Identify which cell holds the provided text, then report its [x, y] central coordinate. 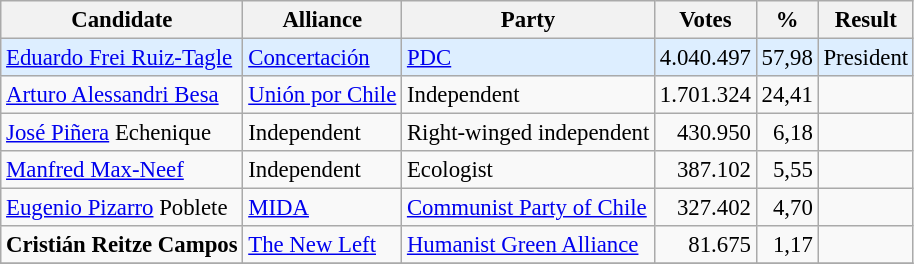
Cristián Reitze Campos [122, 245]
Humanist Green Alliance [528, 245]
81.675 [706, 245]
1,17 [787, 245]
1.701.324 [706, 95]
Candidate [122, 20]
Concertación [322, 58]
4,70 [787, 208]
Manfred Max-Neef [122, 170]
Ecologist [528, 170]
57,98 [787, 58]
327.402 [706, 208]
Alliance [322, 20]
6,18 [787, 133]
% [787, 20]
PDC [528, 58]
José Piñera Echenique [122, 133]
Unión por Chile [322, 95]
The New Left [322, 245]
Communist Party of Chile [528, 208]
430.950 [706, 133]
4.040.497 [706, 58]
MIDA [322, 208]
President [866, 58]
Party [528, 20]
Right-winged independent [528, 133]
387.102 [706, 170]
Eduardo Frei Ruiz-Tagle [122, 58]
Result [866, 20]
Arturo Alessandri Besa [122, 95]
Votes [706, 20]
Eugenio Pizarro Poblete [122, 208]
24,41 [787, 95]
5,55 [787, 170]
